Output the [X, Y] coordinate of the center of the cell containing the given text.  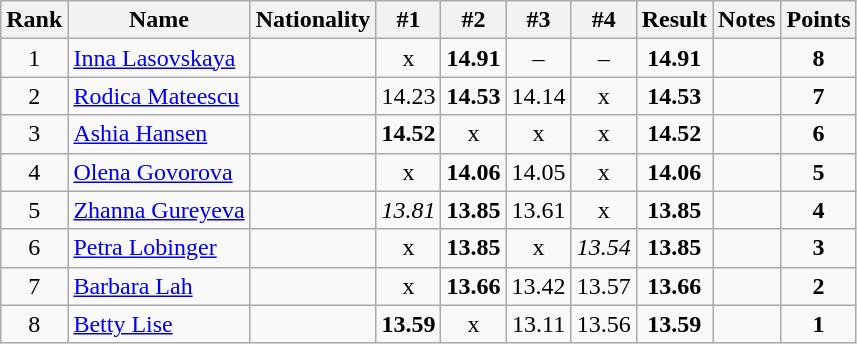
Betty Lise [159, 324]
Inna Lasovskaya [159, 58]
Zhanna Gureyeva [159, 210]
Rank [34, 20]
Notes [747, 20]
Points [818, 20]
Barbara Lah [159, 286]
Petra Lobinger [159, 248]
13.11 [538, 324]
Olena Govorova [159, 172]
14.23 [408, 96]
13.56 [604, 324]
Name [159, 20]
13.61 [538, 210]
#2 [474, 20]
Result [674, 20]
13.42 [538, 286]
14.14 [538, 96]
13.81 [408, 210]
Rodica Mateescu [159, 96]
#3 [538, 20]
Nationality [313, 20]
14.05 [538, 172]
13.57 [604, 286]
Ashia Hansen [159, 134]
#4 [604, 20]
13.54 [604, 248]
#1 [408, 20]
